Identify which cell holds the provided text, then report its [x, y] central coordinate. 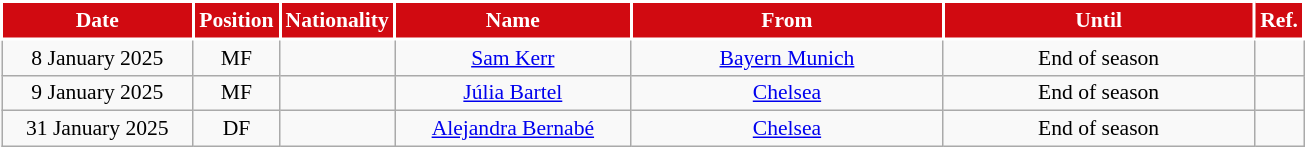
9 January 2025 [98, 93]
From [787, 20]
Alejandra Bernabé [514, 129]
Ref. [1278, 20]
Name [514, 20]
DF [236, 129]
Until [1099, 20]
8 January 2025 [98, 57]
Bayern Munich [787, 57]
Position [236, 20]
Júlia Bartel [514, 93]
31 January 2025 [98, 129]
Nationality [338, 20]
Date [98, 20]
Sam Kerr [514, 57]
